From the cell containing the given text, extract its center point as [X, Y] coordinate. 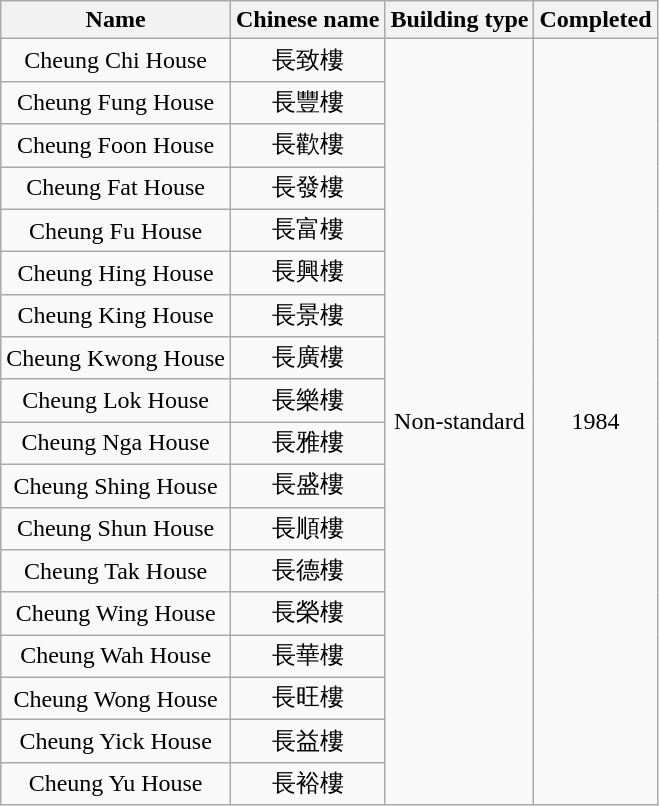
長順樓 [307, 528]
長榮樓 [307, 614]
長樂樓 [307, 400]
Cheung Wah House [116, 656]
Cheung Kwong House [116, 358]
Cheung Fung House [116, 102]
Cheung King House [116, 316]
Chinese name [307, 20]
Cheung Tak House [116, 572]
長旺樓 [307, 698]
長華樓 [307, 656]
Cheung Fat House [116, 188]
Cheung Yick House [116, 742]
Cheung Fu House [116, 230]
長發樓 [307, 188]
長富樓 [307, 230]
Cheung Foon House [116, 146]
長興樓 [307, 274]
長德樓 [307, 572]
長廣樓 [307, 358]
Cheung Wong House [116, 698]
Building type [460, 20]
長盛樓 [307, 486]
長致樓 [307, 60]
Cheung Wing House [116, 614]
Cheung Hing House [116, 274]
Cheung Yu House [116, 784]
Non-standard [460, 422]
長歡樓 [307, 146]
Cheung Shing House [116, 486]
長雅樓 [307, 444]
長景樓 [307, 316]
Completed [596, 20]
長益樓 [307, 742]
Name [116, 20]
Cheung Chi House [116, 60]
Cheung Nga House [116, 444]
長裕樓 [307, 784]
長豐樓 [307, 102]
Cheung Lok House [116, 400]
Cheung Shun House [116, 528]
1984 [596, 422]
